Search for the cell housing the specified text and yield its (x, y) center coordinate. 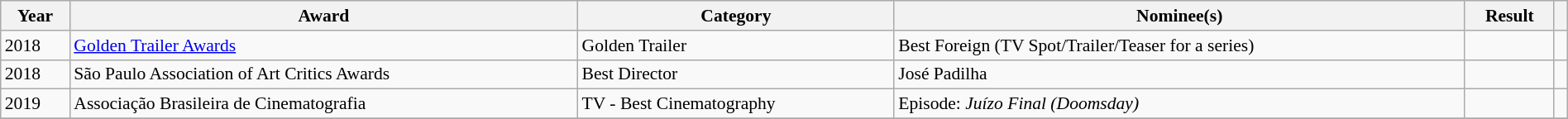
Nominee(s) (1179, 16)
Best Foreign (TV Spot/Trailer/Teaser for a series) (1179, 45)
Episode: Juízo Final (Doomsday) (1179, 104)
Golden Trailer Awards (323, 45)
Best Director (736, 74)
Category (736, 16)
Associação Brasileira de Cinematografia (323, 104)
José Padilha (1179, 74)
Year (36, 16)
Award (323, 16)
2019 (36, 104)
Golden Trailer (736, 45)
São Paulo Association of Art Critics Awards (323, 74)
Result (1509, 16)
TV - Best Cinematography (736, 104)
